Identify which cell holds the provided text, then report its (X, Y) central coordinate. 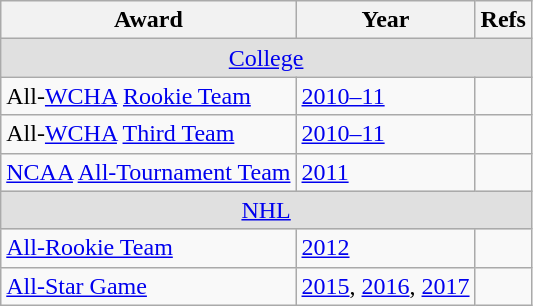
All-WCHA Third Team (148, 134)
2011 (386, 172)
Award (148, 20)
NCAA All-Tournament Team (148, 172)
Refs (503, 20)
Year (386, 20)
2015, 2016, 2017 (386, 286)
All-Rookie Team (148, 248)
All-Star Game (148, 286)
NHL (266, 210)
College (266, 58)
2012 (386, 248)
All-WCHA Rookie Team (148, 96)
